Search for the cell housing the specified text and yield its (x, y) center coordinate. 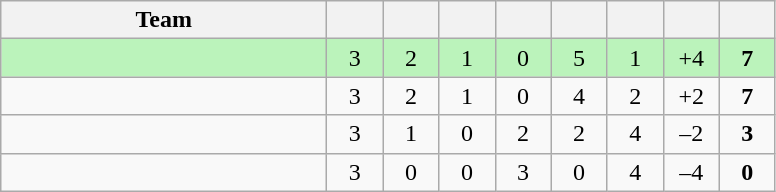
5 (579, 58)
Team (164, 20)
–2 (691, 134)
+4 (691, 58)
–4 (691, 172)
+2 (691, 96)
